Search for the cell housing the specified text and yield its (X, Y) center coordinate. 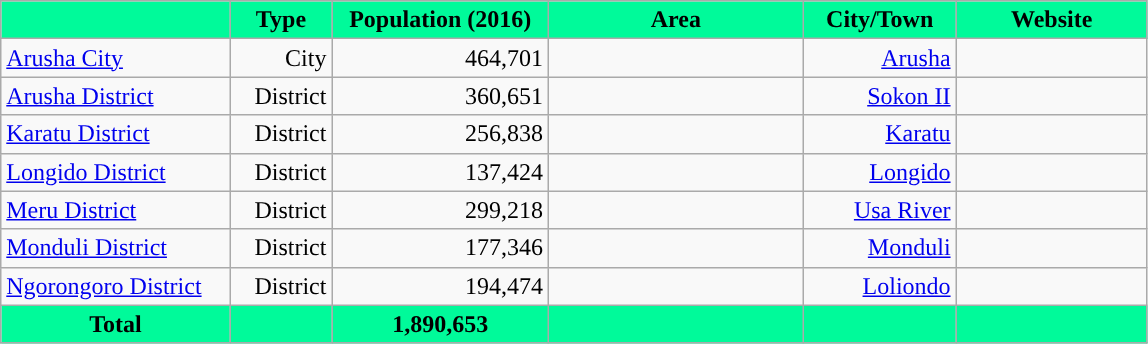
Monduli District (116, 248)
Longido District (116, 172)
Karatu (880, 134)
City/Town (880, 20)
Ngorongoro District (116, 286)
1,890,653 (440, 324)
360,651 (440, 96)
464,701 (440, 58)
Karatu District (116, 134)
177,346 (440, 248)
137,424 (440, 172)
Total (116, 324)
Arusha City (116, 58)
Loliondo (880, 286)
Meru District (116, 210)
Monduli (880, 248)
Type (281, 20)
299,218 (440, 210)
194,474 (440, 286)
Sokon II (880, 96)
Arusha District (116, 96)
Longido (880, 172)
Usa River (880, 210)
City (281, 58)
Area (676, 20)
256,838 (440, 134)
Website (1052, 20)
Population (2016) (440, 20)
Arusha (880, 58)
